Find where the given text appears and provide that cell's center as [x, y] coordinate. 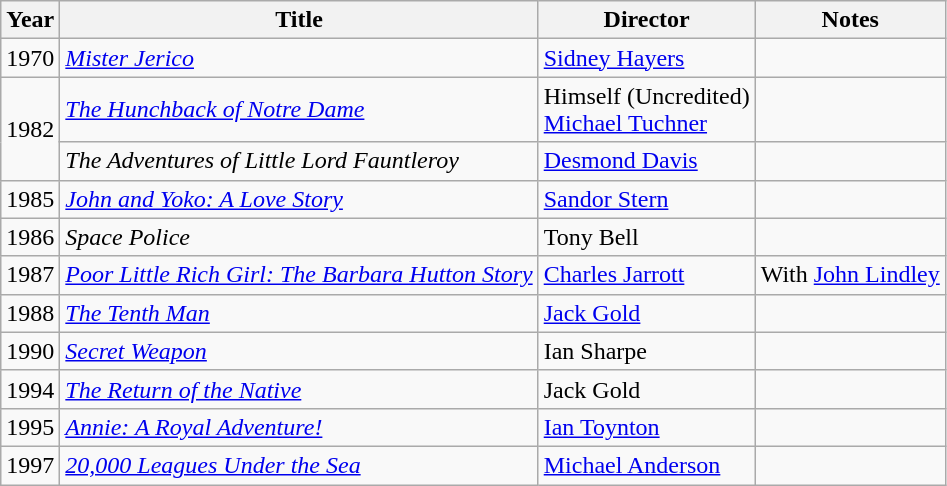
The Hunchback of Notre Dame [299, 110]
The Tenth Man [299, 313]
Mister Jerico [299, 58]
Sandor Stern [646, 199]
Director [646, 20]
Space Police [299, 237]
1970 [30, 58]
Annie: A Royal Adventure! [299, 427]
1995 [30, 427]
Himself (Uncredited)Michael Tuchner [646, 110]
Tony Bell [646, 237]
The Adventures of Little Lord Fauntleroy [299, 161]
The Return of the Native [299, 389]
Ian Toynton [646, 427]
1987 [30, 275]
1997 [30, 465]
1994 [30, 389]
Ian Sharpe [646, 351]
1982 [30, 128]
With John Lindley [850, 275]
Sidney Hayers [646, 58]
Michael Anderson [646, 465]
Title [299, 20]
1986 [30, 237]
Secret Weapon [299, 351]
John and Yoko: A Love Story [299, 199]
Poor Little Rich Girl: The Barbara Hutton Story [299, 275]
1985 [30, 199]
20,000 Leagues Under the Sea [299, 465]
Notes [850, 20]
Charles Jarrott [646, 275]
Year [30, 20]
Desmond Davis [646, 161]
1990 [30, 351]
1988 [30, 313]
